Provide the [x, y] coordinate of the cell's center where the given text is located.  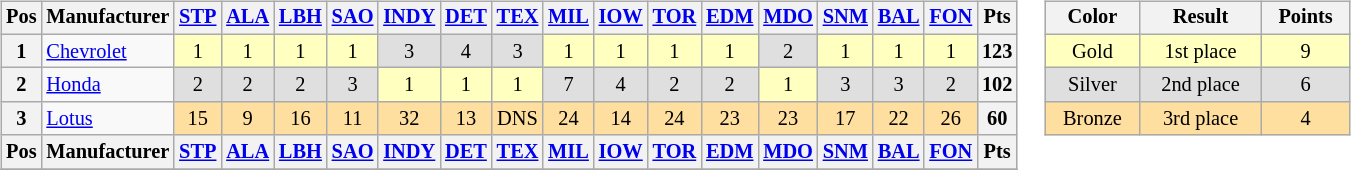
16 [300, 119]
7 [568, 85]
102 [997, 85]
13 [466, 119]
60 [997, 119]
Chevrolet [108, 51]
Bronze [1092, 119]
22 [899, 119]
123 [997, 51]
14 [621, 119]
Gold [1092, 51]
15 [198, 119]
26 [950, 119]
Points [1305, 18]
Honda [108, 85]
1st place [1201, 51]
Color [1092, 18]
2nd place [1201, 85]
Silver [1092, 85]
Result [1201, 18]
11 [353, 119]
32 [409, 119]
3rd place [1201, 119]
6 [1305, 85]
Lotus [108, 119]
17 [846, 119]
DNS [518, 119]
